Return the (X, Y) coordinate for the center point of the cell that contains the specified text.  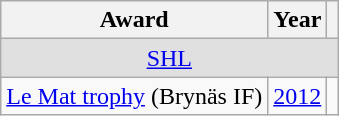
2012 (298, 96)
Le Mat trophy (Brynäs IF) (134, 96)
Year (298, 20)
SHL (170, 58)
Award (134, 20)
